Detect which cell encompasses the target text, then output its [X, Y] center coordinate. 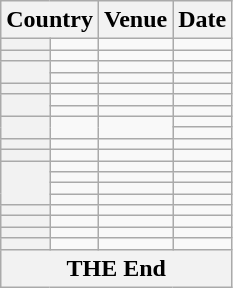
Venue [135, 20]
THE End [116, 268]
Date [202, 20]
Country [50, 20]
